Scan for the cell matching the given text and deliver its [x, y] coordinate at center. 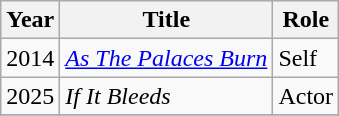
Role [306, 20]
Self [306, 58]
Title [166, 20]
2014 [30, 58]
Actor [306, 96]
2025 [30, 96]
As The Palaces Burn [166, 58]
Year [30, 20]
If It Bleeds [166, 96]
